Find where the given text appears and provide that cell's center as (X, Y) coordinate. 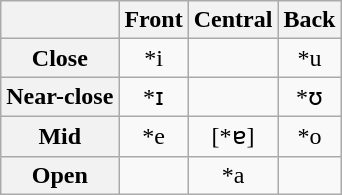
Mid (60, 136)
*ʊ (310, 97)
*i (154, 58)
Open (60, 175)
Central (233, 20)
Close (60, 58)
*u (310, 58)
*ɪ (154, 97)
Front (154, 20)
Near-close (60, 97)
*a (233, 175)
*e (154, 136)
*o (310, 136)
Back (310, 20)
[*ɐ] (233, 136)
